Determine the (x, y) coordinate at the center of the cell enclosing the given text.  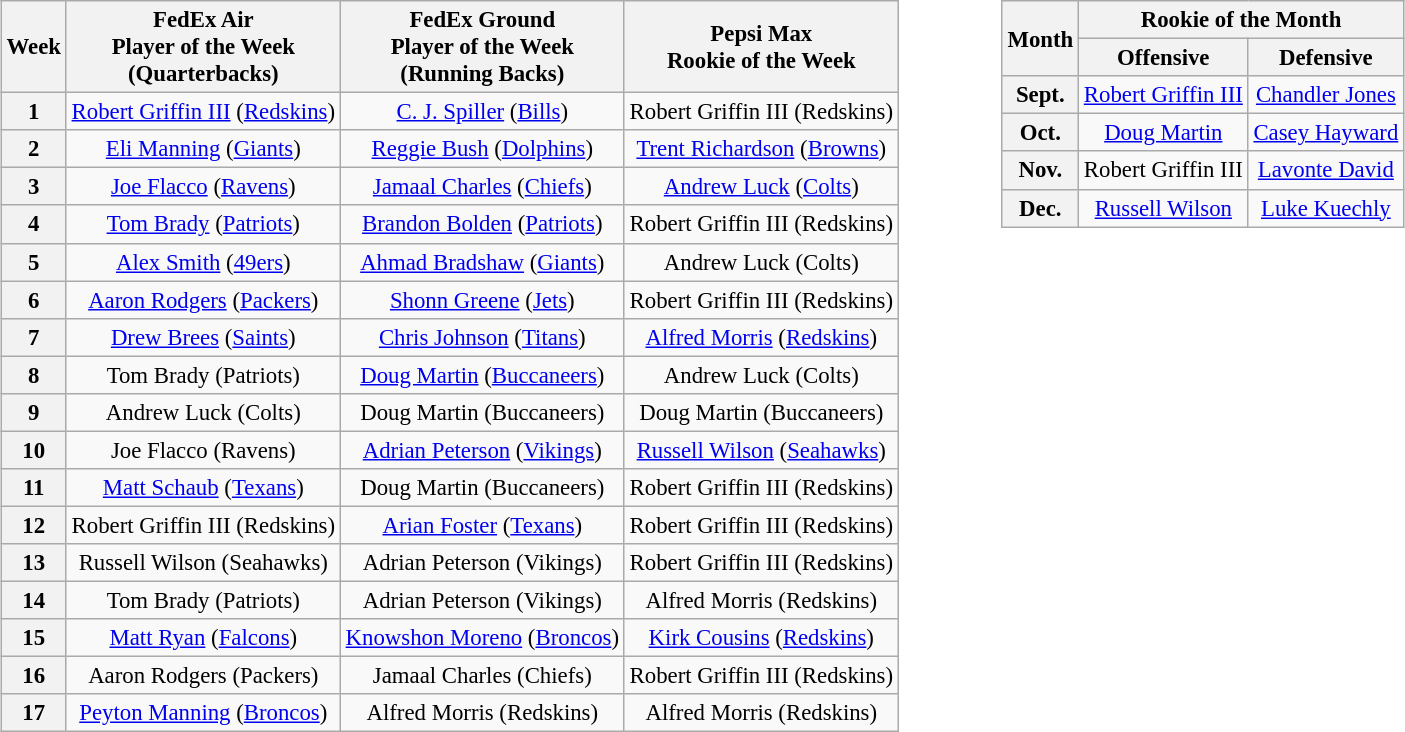
Reggie Bush (Dolphins) (482, 149)
3 (34, 187)
4 (34, 224)
Drew Brees (Saints) (203, 337)
Knowshon Moreno (Broncos) (482, 638)
Chris Johnson (Titans) (482, 337)
Pepsi MaxRookie of the Week (761, 47)
16 (34, 676)
FedEx GroundPlayer of the Week(Running Backs) (482, 47)
15 (34, 638)
Matt Schaub (Texans) (203, 488)
7 (34, 337)
5 (34, 262)
14 (34, 600)
Dec. (1040, 208)
Peyton Manning (Broncos) (203, 713)
Oct. (1040, 133)
9 (34, 412)
12 (34, 525)
Defensive (1326, 58)
Brandon Bolden (Patriots) (482, 224)
Week (34, 47)
2 (34, 149)
8 (34, 375)
1 (34, 112)
Nov. (1040, 170)
Shonn Greene (Jets) (482, 300)
Eli Manning (Giants) (203, 149)
Doug Martin (1164, 133)
Arian Foster (Texans) (482, 525)
Trent Richardson (Browns) (761, 149)
17 (34, 713)
Kirk Cousins (Redskins) (761, 638)
6 (34, 300)
13 (34, 563)
Alex Smith (49ers) (203, 262)
Sept. (1040, 95)
Casey Hayward (1326, 133)
Ahmad Bradshaw (Giants) (482, 262)
Chandler Jones (1326, 95)
Lavonte David (1326, 170)
Luke Kuechly (1326, 208)
10 (34, 450)
Matt Ryan (Falcons) (203, 638)
Month (1040, 38)
Offensive (1164, 58)
Rookie of the Month (1242, 20)
C. J. Spiller (Bills) (482, 112)
11 (34, 488)
FedEx AirPlayer of the Week(Quarterbacks) (203, 47)
Russell Wilson (1164, 208)
